Capture the cell that displays the provided text and extract its [X, Y] central coordinate. 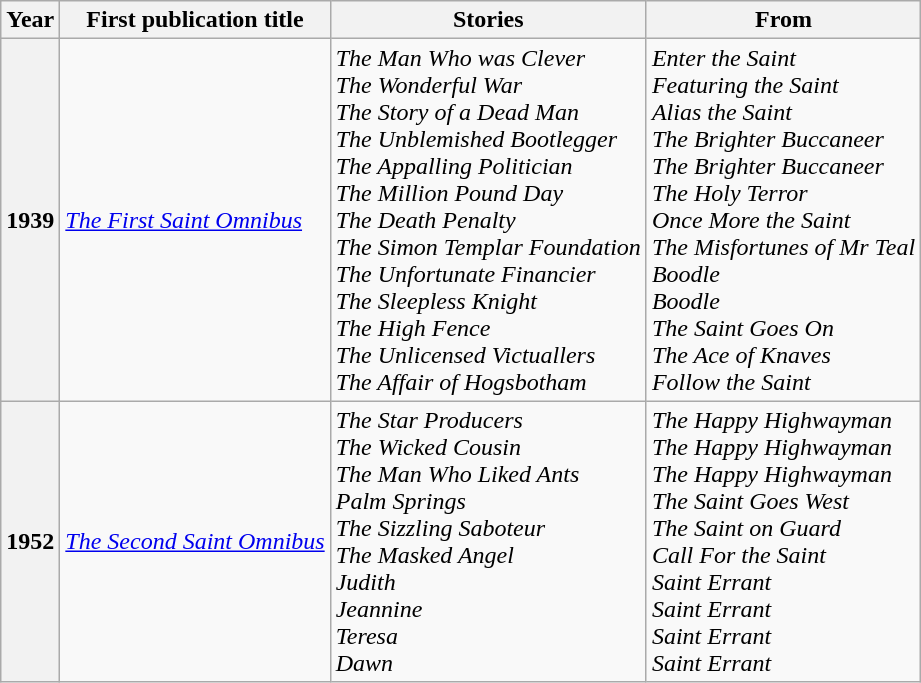
From [783, 20]
The Star ProducersThe Wicked CousinThe Man Who Liked AntsPalm SpringsThe Sizzling SaboteurThe Masked AngelJudithJeannineTeresaDawn [488, 542]
Stories [488, 20]
First publication title [195, 20]
Year [30, 20]
The Second Saint Omnibus [195, 542]
The First Saint Omnibus [195, 220]
1952 [30, 542]
1939 [30, 220]
